Locate the cell with the specified text and output its (x, y) center coordinate. 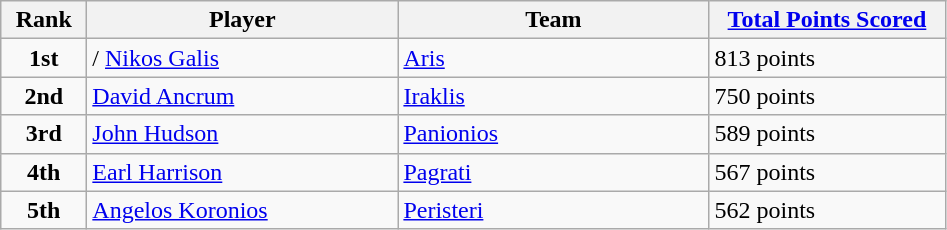
/ Nikos Galis (242, 58)
750 points (827, 96)
1st (44, 58)
813 points (827, 58)
Iraklis (554, 96)
562 points (827, 210)
Team (554, 20)
Player (242, 20)
567 points (827, 172)
John Hudson (242, 134)
Pagrati (554, 172)
2nd (44, 96)
Rank (44, 20)
David Ancrum (242, 96)
Angelos Koronios (242, 210)
5th (44, 210)
Earl Harrison (242, 172)
Αris (554, 58)
Total Points Scored (827, 20)
Peristeri (554, 210)
4th (44, 172)
Panionios (554, 134)
589 points (827, 134)
3rd (44, 134)
